Output the [x, y] coordinate of the center of the cell containing the given text.  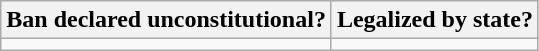
Ban declared unconstitutional? [166, 20]
Legalized by state? [434, 20]
